Pinpoint the cell where the given text exists, returning its [x, y] midpoint coordinate. 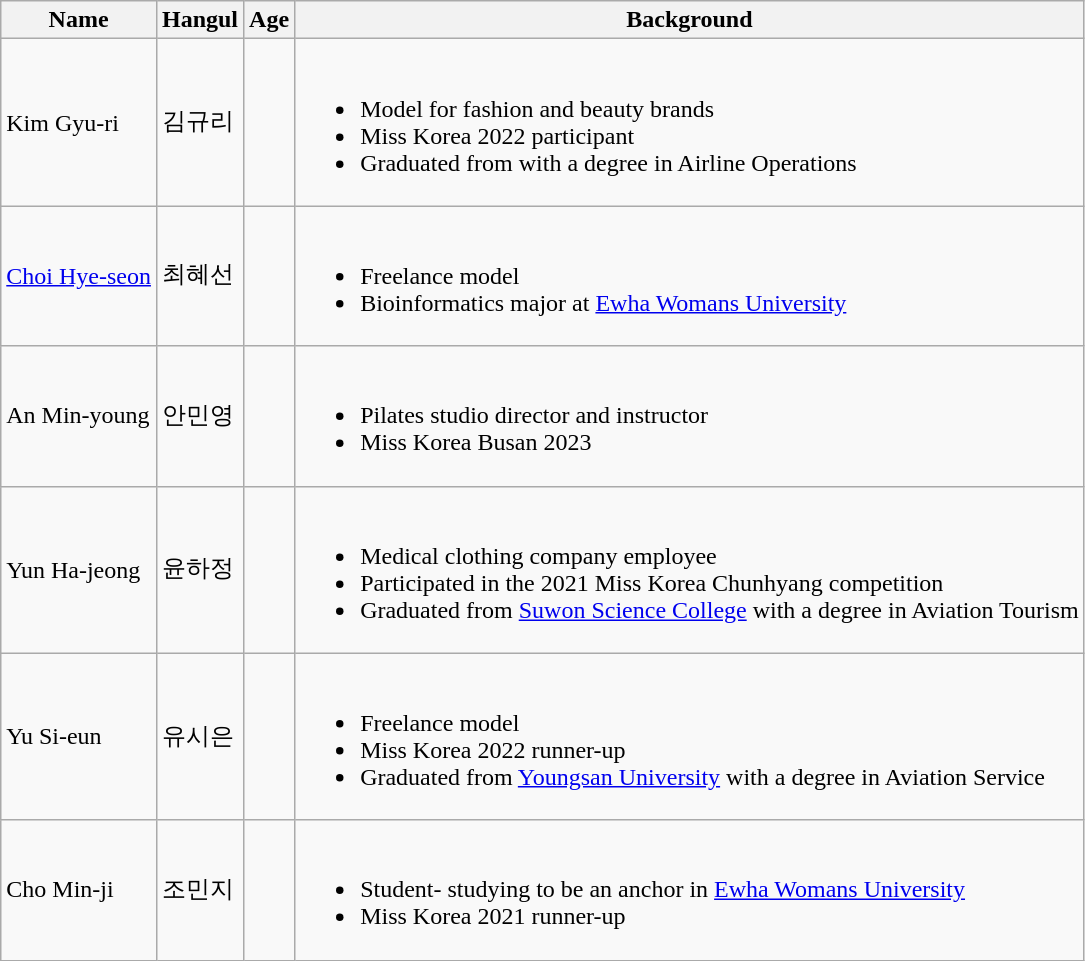
유시은 [200, 736]
Kim Gyu-ri [79, 122]
Freelance modelBioinformatics major at Ewha Womans University [690, 276]
Hangul [200, 20]
An Min-young [79, 416]
Cho Min-ji [79, 890]
Yun Ha-jeong [79, 570]
Background [690, 20]
Model for fashion and beauty brandsMiss Korea 2022 participantGraduated from with a degree in Airline Operations [690, 122]
Freelance modelMiss Korea 2022 runner-upGraduated from Youngsan University with a degree in Aviation Service [690, 736]
안민영 [200, 416]
Name [79, 20]
Pilates studio director and instructorMiss Korea Busan 2023 [690, 416]
Student- studying to be an anchor in Ewha Womans UniversityMiss Korea 2021 runner-up [690, 890]
Age [270, 20]
윤하정 [200, 570]
Choi Hye-seon [79, 276]
최혜선 [200, 276]
조민지 [200, 890]
김규리 [200, 122]
Yu Si-eun [79, 736]
